For the text-containing cell, return its midpoint in [x, y] coordinate format. 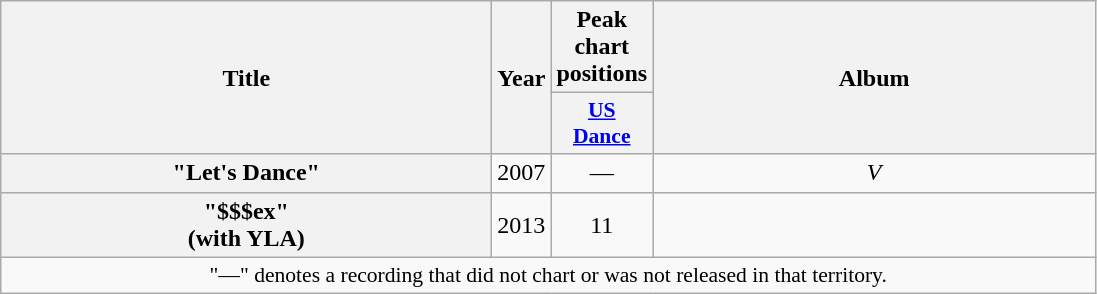
2013 [522, 224]
— [602, 173]
11 [602, 224]
USDance [602, 124]
Title [246, 78]
Peak chart positions [602, 47]
Year [522, 78]
V [874, 173]
"—" denotes a recording that did not chart or was not released in that territory. [548, 275]
Album [874, 78]
"$$$ex"(with YLA) [246, 224]
"Let's Dance" [246, 173]
2007 [522, 173]
